Provide the (X, Y) coordinate of the cell's center where the given text is located.  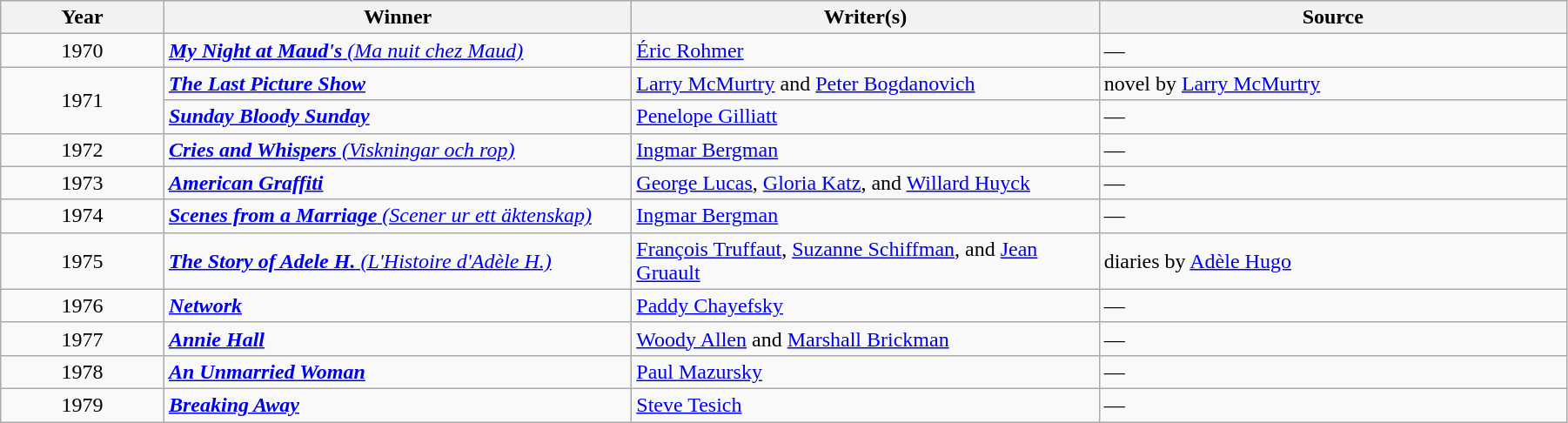
Annie Hall (397, 339)
The Last Picture Show (397, 84)
Scenes from a Marriage (Scener ur ett äktenskap) (397, 216)
1970 (83, 50)
Sunday Bloody Sunday (397, 117)
1978 (83, 372)
American Graffiti (397, 183)
Penelope Gilliatt (865, 117)
An Unmarried Woman (397, 372)
1974 (83, 216)
1979 (83, 405)
The Story of Adele H. (L'Histoire d'Adèle H.) (397, 261)
Cries and Whispers (Viskningar och rop) (397, 150)
Winner (397, 17)
Breaking Away (397, 405)
Source (1333, 17)
1975 (83, 261)
Larry McMurtry and Peter Bogdanovich (865, 84)
1972 (83, 150)
Network (397, 305)
Steve Tesich (865, 405)
diaries by Adèle Hugo (1333, 261)
1976 (83, 305)
novel by Larry McMurtry (1333, 84)
1971 (83, 100)
Writer(s) (865, 17)
George Lucas, Gloria Katz, and Willard Huyck (865, 183)
1977 (83, 339)
Paddy Chayefsky (865, 305)
1973 (83, 183)
Paul Mazursky (865, 372)
Éric Rohmer (865, 50)
My Night at Maud's (Ma nuit chez Maud) (397, 50)
Woody Allen and Marshall Brickman (865, 339)
Year (83, 17)
François Truffaut, Suzanne Schiffman, and Jean Gruault (865, 261)
